Identify which cell holds the provided text, then report its (x, y) central coordinate. 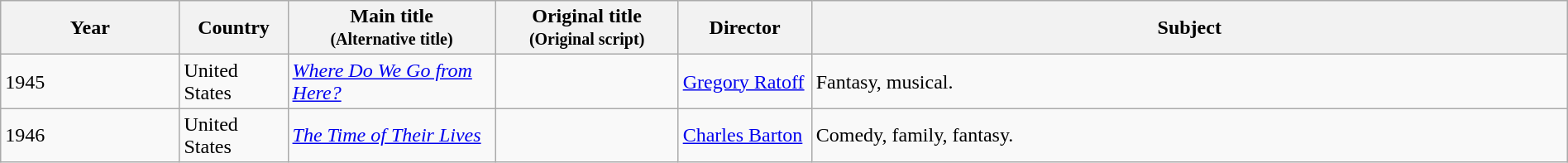
Gregory Ratoff (744, 81)
Main title(Alternative title) (392, 28)
Where Do We Go from Here? (392, 81)
Fantasy, musical. (1189, 81)
Comedy, family, fantasy. (1189, 136)
1945 (90, 81)
Original title(Original script) (587, 28)
1946 (90, 136)
The Time of Their Lives (392, 136)
Charles Barton (744, 136)
Director (744, 28)
Year (90, 28)
Subject (1189, 28)
Country (233, 28)
